Extract the (X, Y) coordinate from the center of the cell holding the provided text.  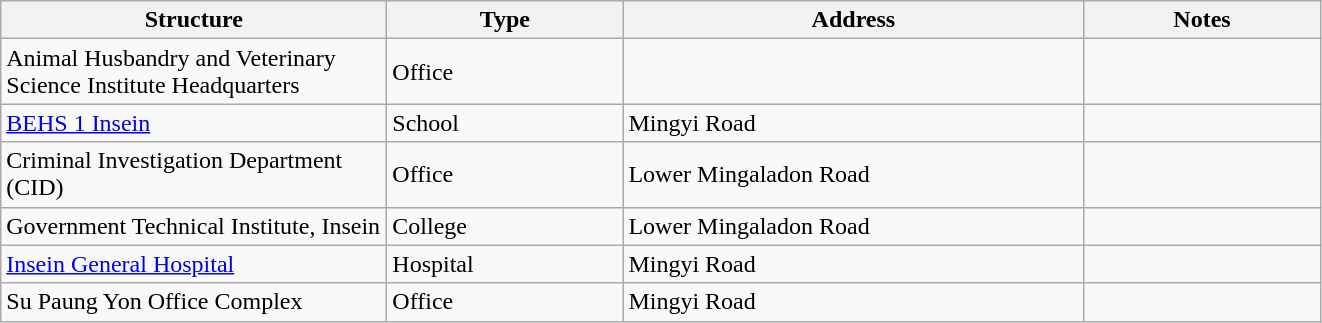
Structure (194, 20)
Criminal Investigation Department (CID) (194, 174)
Government Technical Institute, Insein (194, 226)
Type (505, 20)
Insein General Hospital (194, 264)
Hospital (505, 264)
College (505, 226)
School (505, 123)
Notes (1202, 20)
Address (854, 20)
Animal Husbandry and Veterinary Science Institute Headquarters (194, 72)
BEHS 1 Insein (194, 123)
Su Paung Yon Office Complex (194, 302)
